Determine the [x, y] coordinate at the center of the cell enclosing the given text.  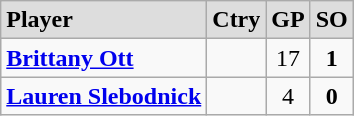
SO [332, 20]
1 [332, 58]
0 [332, 96]
4 [288, 96]
Ctry [236, 20]
Brittany Ott [104, 58]
Player [104, 20]
Lauren Slebodnick [104, 96]
GP [288, 20]
17 [288, 58]
